Detect which cell encompasses the target text, then output its [X, Y] center coordinate. 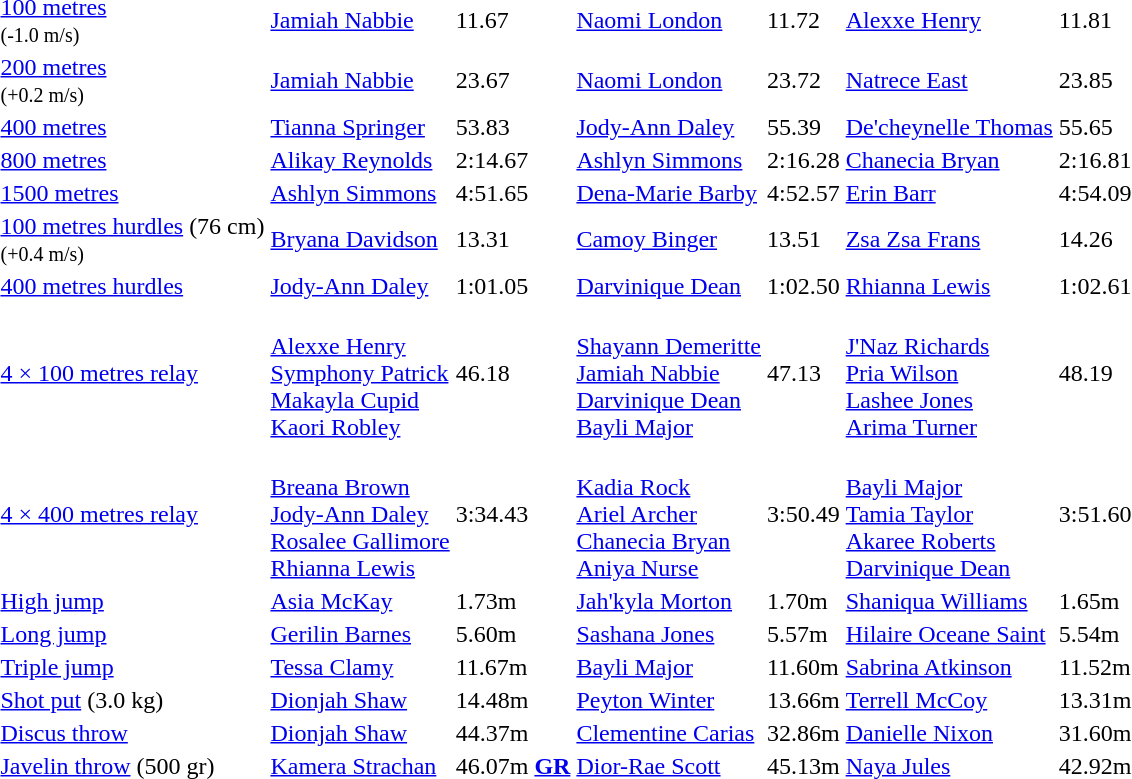
Danielle Nixon [949, 733]
53.83 [513, 127]
Hilaire Oceane Saint [949, 634]
13.31 [513, 240]
32.86m [804, 733]
Bayli MajorTamia TaylorAkaree RobertsDarvinique Dean [949, 514]
11.67m [513, 667]
Breana BrownJody-Ann DaleyRosalee GallimoreRhianna Lewis [360, 514]
Sashana Jones [669, 634]
Alexxe HenrySymphony PatrickMakayla CupidKaori Robley [360, 373]
4:51.65 [513, 193]
Jah'kyla Morton [669, 601]
Sabrina Atkinson [949, 667]
5.57m [804, 634]
Clementine Carias [669, 733]
14.48m [513, 700]
55.39 [804, 127]
Naomi London [669, 80]
Camoy Binger [669, 240]
44.37m [513, 733]
11.60m [804, 667]
Rhianna Lewis [949, 286]
Gerilin Barnes [360, 634]
1.73m [513, 601]
Dena-Marie Barby [669, 193]
1:02.50 [804, 286]
Chanecia Bryan [949, 160]
Shaniqua Williams [949, 601]
Peyton Winter [669, 700]
Alikay Reynolds [360, 160]
Tianna Springer [360, 127]
1:01.05 [513, 286]
23.67 [513, 80]
Asia McKay [360, 601]
Bayli Major [669, 667]
Terrell McCoy [949, 700]
Erin Barr [949, 193]
3:50.49 [804, 514]
13.51 [804, 240]
23.72 [804, 80]
Natrece East [949, 80]
Bryana Davidson [360, 240]
Kadia RockAriel ArcherChanecia BryanAniya Nurse [669, 514]
2:16.28 [804, 160]
13.66m [804, 700]
3:34.43 [513, 514]
46.18 [513, 373]
De'cheynelle Thomas [949, 127]
5.60m [513, 634]
Zsa Zsa Frans [949, 240]
Shayann DemeritteJamiah NabbieDarvinique DeanBayli Major [669, 373]
4:52.57 [804, 193]
Tessa Clamy [360, 667]
1.70m [804, 601]
47.13 [804, 373]
Jamiah Nabbie [360, 80]
J'Naz RichardsPria WilsonLashee JonesArima Turner [949, 373]
2:14.67 [513, 160]
Darvinique Dean [669, 286]
